Output the [X, Y] coordinate of the center of the cell containing the given text.  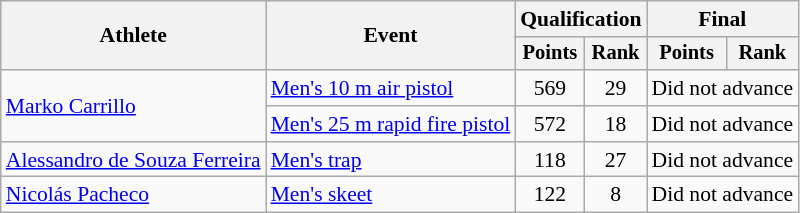
Nicolás Pacheco [134, 195]
8 [616, 195]
Marko Carrillo [134, 106]
569 [550, 88]
Qualification [580, 19]
Event [391, 36]
27 [616, 160]
Athlete [134, 36]
Men's 10 m air pistol [391, 88]
572 [550, 124]
Men's skeet [391, 195]
Men's 25 m rapid fire pistol [391, 124]
118 [550, 160]
Men's trap [391, 160]
Alessandro de Souza Ferreira [134, 160]
Final [723, 19]
29 [616, 88]
18 [616, 124]
122 [550, 195]
